Extract the [X, Y] coordinate from the center of the cell holding the provided text.  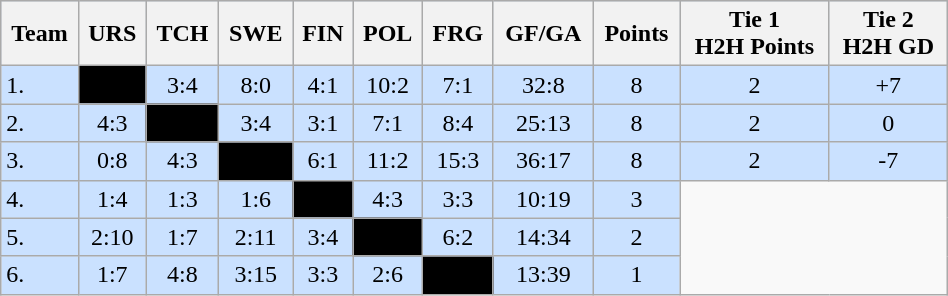
-7 [888, 161]
3:15 [256, 275]
2:11 [256, 237]
Points [636, 34]
1:6 [256, 199]
4. [40, 199]
2:6 [388, 275]
2. [40, 123]
6. [40, 275]
1. [40, 85]
8:0 [256, 85]
Tie 1H2H Points [755, 34]
1:4 [112, 199]
15:3 [458, 161]
TCH [182, 34]
0 [888, 123]
13:39 [543, 275]
6:1 [323, 161]
POL [388, 34]
+7 [888, 85]
Tie 2H2H GD [888, 34]
25:13 [543, 123]
FRG [458, 34]
4:8 [182, 275]
3 [636, 199]
SWE [256, 34]
3:1 [323, 123]
14:34 [543, 237]
FIN [323, 34]
Team [40, 34]
3. [40, 161]
11:2 [388, 161]
10:19 [543, 199]
0:8 [112, 161]
8:4 [458, 123]
1:3 [182, 199]
1 [636, 275]
36:17 [543, 161]
4:1 [323, 85]
2:10 [112, 237]
32:8 [543, 85]
GF/GA [543, 34]
5. [40, 237]
10:2 [388, 85]
URS [112, 34]
6:2 [458, 237]
